Determine the [x, y] coordinate at the center of the cell enclosing the given text.  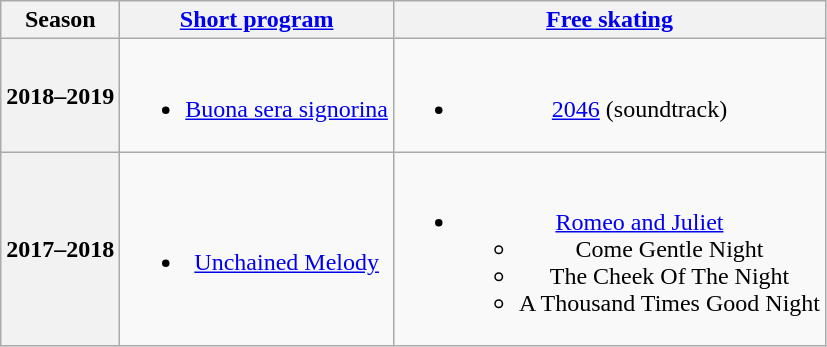
Romeo and Juliet Come Gentle NightThe Cheek Of The NightA Thousand Times Good Night [609, 249]
2018–2019 [60, 96]
Free skating [609, 20]
Short program [257, 20]
Unchained Melody [257, 249]
2046 (soundtrack) [609, 96]
Season [60, 20]
Buona sera signorina [257, 96]
2017–2018 [60, 249]
